Return the [x, y] coordinate for the center point of the cell that contains the specified text.  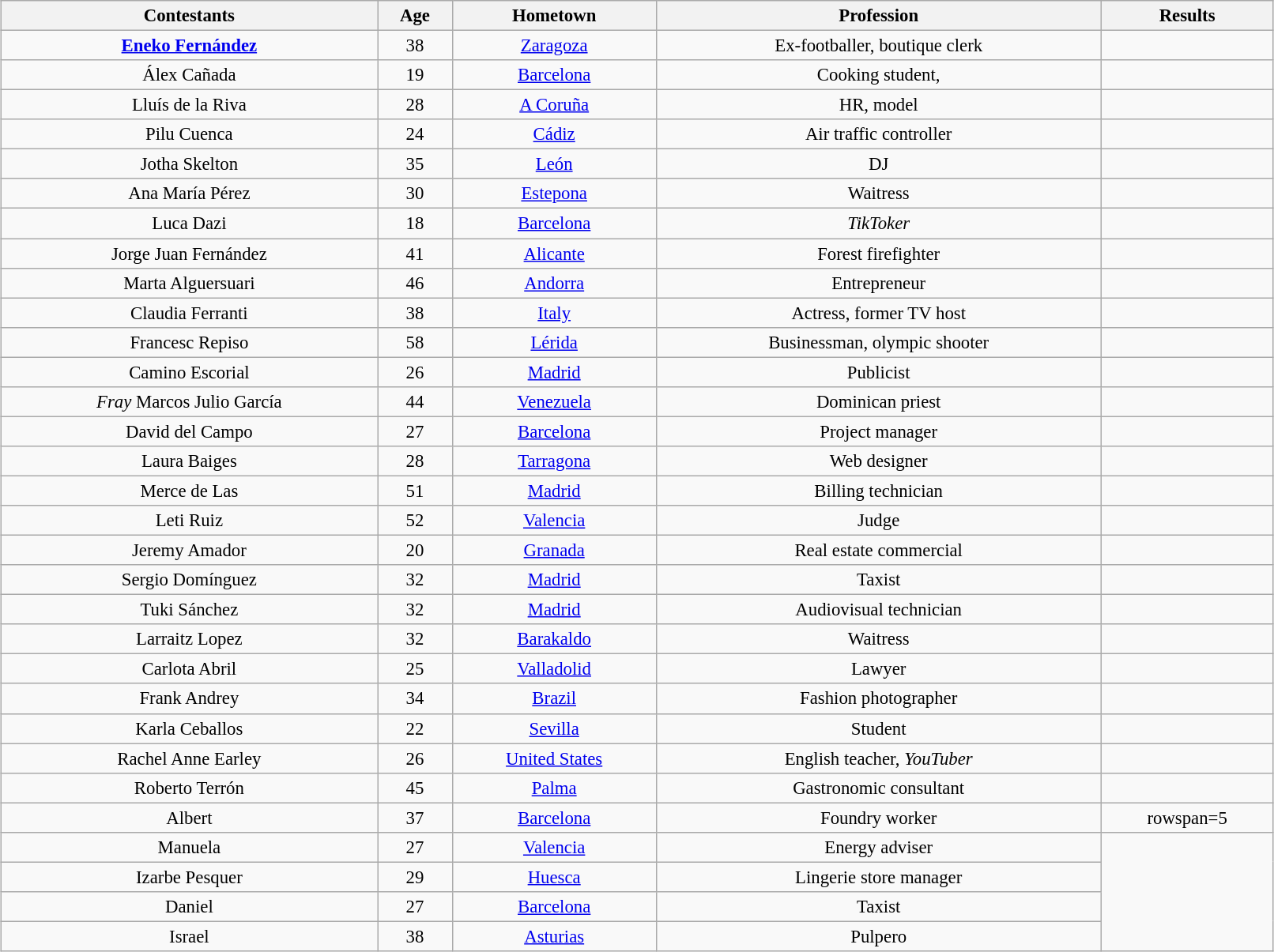
Karla Ceballos [190, 728]
24 [415, 134]
Italy [554, 313]
Billing technician [879, 491]
Judge [879, 521]
Manuela [190, 847]
29 [415, 877]
Larraitz Lopez [190, 639]
25 [415, 669]
Carlota Abril [190, 669]
English teacher, YouTuber [879, 758]
Rachel Anne Earley [190, 758]
22 [415, 728]
Foundry worker [879, 818]
Jotha Skelton [190, 164]
Audiovisual technician [879, 610]
Gastronomic consultant [879, 788]
Albert [190, 818]
Izarbe Pesquer [190, 877]
Ana María Pérez [190, 194]
Andorra [554, 283]
37 [415, 818]
Pilu Cuenca [190, 134]
DJ [879, 164]
A Coruña [554, 105]
Lawyer [879, 669]
20 [415, 550]
Jorge Juan Fernández [190, 254]
Venezuela [554, 401]
Camino Escorial [190, 372]
30 [415, 194]
46 [415, 283]
Jeremy Amador [190, 550]
Businessman, olympic shooter [879, 342]
Actress, former TV host [879, 313]
HR, model [879, 105]
Sevilla [554, 728]
Álex Cañada [190, 75]
19 [415, 75]
Huesca [554, 877]
Zaragoza [554, 45]
Israel [190, 936]
45 [415, 788]
Daniel [190, 907]
Lluís de la Riva [190, 105]
58 [415, 342]
35 [415, 164]
Entrepreneur [879, 283]
Roberto Terrón [190, 788]
Tarragona [554, 461]
Merce de Las [190, 491]
Frank Andrey [190, 698]
Eneko Fernández [190, 45]
Claudia Ferranti [190, 313]
Real estate commercial [879, 550]
52 [415, 521]
Contestants [190, 16]
Hometown [554, 16]
León [554, 164]
Brazil [554, 698]
Web designer [879, 461]
Asturias [554, 936]
Publicist [879, 372]
Lérida [554, 342]
Pulpero [879, 936]
Francesc Repiso [190, 342]
Granada [554, 550]
Age [415, 16]
rowspan=5 [1187, 818]
Ex-footballer, boutique clerk [879, 45]
51 [415, 491]
Results [1187, 16]
18 [415, 224]
Cádiz [554, 134]
Luca Dazi [190, 224]
Fashion photographer [879, 698]
41 [415, 254]
Laura Baiges [190, 461]
Leti Ruiz [190, 521]
34 [415, 698]
44 [415, 401]
TikToker [879, 224]
Tuki Sánchez [190, 610]
Alicante [554, 254]
Fray Marcos Julio García [190, 401]
David del Campo [190, 431]
Profession [879, 16]
Palma [554, 788]
Dominican priest [879, 401]
Valladolid [554, 669]
Cooking student, [879, 75]
Student [879, 728]
Marta Alguersuari [190, 283]
Project manager [879, 431]
United States [554, 758]
Forest firefighter [879, 254]
Sergio Domínguez [190, 580]
Estepona [554, 194]
Air traffic controller [879, 134]
Energy adviser [879, 847]
Barakaldo [554, 639]
Lingerie store manager [879, 877]
